Identify which cell holds the provided text, then report its (X, Y) central coordinate. 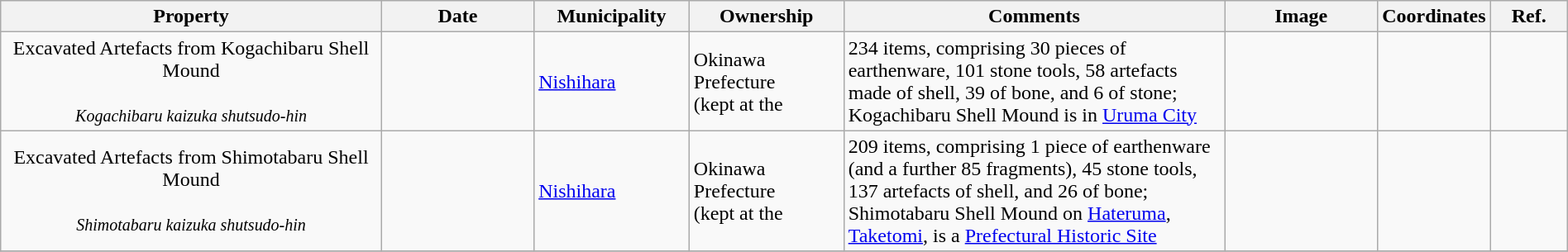
Property (191, 17)
Ref. (1528, 17)
Excavated Artefacts from Shimotabaru Shell MoundShimotabaru kaizuka shutsudo-hin (191, 191)
Date (457, 17)
Coordinates (1434, 17)
Image (1302, 17)
Excavated Artefacts from Kogachibaru Shell MoundKogachibaru kaizuka shutsudo-hin (191, 81)
Comments (1034, 17)
Municipality (612, 17)
Ownership (766, 17)
